Scan for the cell matching the given text and deliver its [X, Y] coordinate at center. 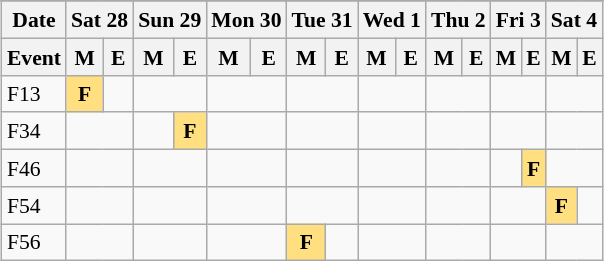
F46 [34, 168]
Thu 2 [458, 20]
Mon 30 [246, 20]
Wed 1 [392, 20]
Tue 31 [322, 20]
Date [34, 20]
Event [34, 56]
F34 [34, 130]
Sun 29 [170, 20]
F13 [34, 94]
F54 [34, 204]
Sat 4 [574, 20]
Sat 28 [100, 20]
F56 [34, 242]
Fri 3 [518, 20]
